Pinpoint the cell where the given text exists, returning its (x, y) midpoint coordinate. 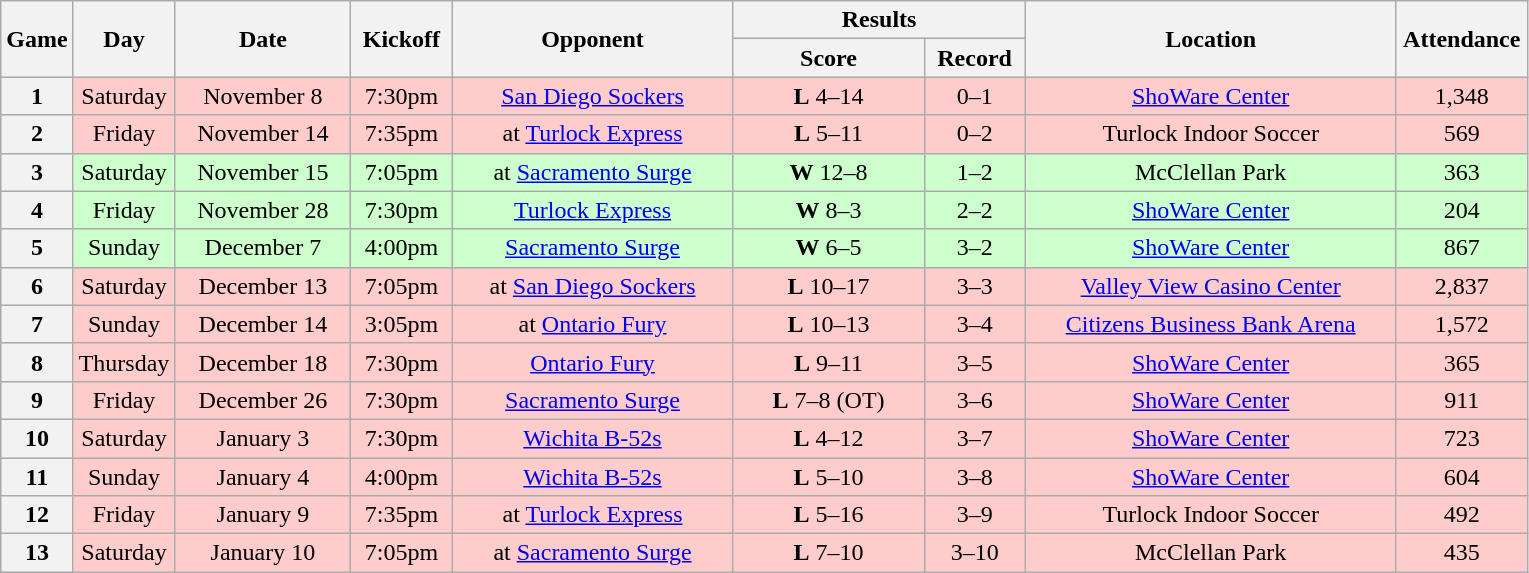
5 (37, 248)
Thursday (124, 362)
3:05pm (402, 324)
W 6–5 (828, 248)
3–5 (974, 362)
L 5–11 (828, 134)
11 (37, 477)
Results (879, 20)
365 (1462, 362)
0–1 (974, 96)
Location (1210, 39)
Citizens Business Bank Arena (1210, 324)
Opponent (592, 39)
911 (1462, 400)
Ontario Fury (592, 362)
2–2 (974, 210)
Score (828, 58)
10 (37, 438)
January 9 (263, 515)
Date (263, 39)
7 (37, 324)
3–7 (974, 438)
3–2 (974, 248)
December 26 (263, 400)
L 5–16 (828, 515)
L 7–10 (828, 553)
November 28 (263, 210)
W 12–8 (828, 172)
4 (37, 210)
December 18 (263, 362)
Valley View Casino Center (1210, 286)
San Diego Sockers (592, 96)
L 10–13 (828, 324)
Attendance (1462, 39)
at San Diego Sockers (592, 286)
L 10–17 (828, 286)
3–10 (974, 553)
January 4 (263, 477)
1 (37, 96)
L 9–11 (828, 362)
435 (1462, 553)
2 (37, 134)
W 8–3 (828, 210)
363 (1462, 172)
Kickoff (402, 39)
3–6 (974, 400)
867 (1462, 248)
3–9 (974, 515)
3–3 (974, 286)
L 7–8 (OT) (828, 400)
November 8 (263, 96)
6 (37, 286)
L 5–10 (828, 477)
13 (37, 553)
3 (37, 172)
8 (37, 362)
at Ontario Fury (592, 324)
723 (1462, 438)
December 14 (263, 324)
Record (974, 58)
Day (124, 39)
1,348 (1462, 96)
January 3 (263, 438)
3–8 (974, 477)
1–2 (974, 172)
569 (1462, 134)
Turlock Express (592, 210)
Game (37, 39)
L 4–14 (828, 96)
1,572 (1462, 324)
January 10 (263, 553)
12 (37, 515)
492 (1462, 515)
L 4–12 (828, 438)
November 14 (263, 134)
204 (1462, 210)
November 15 (263, 172)
9 (37, 400)
3–4 (974, 324)
604 (1462, 477)
December 7 (263, 248)
0–2 (974, 134)
December 13 (263, 286)
2,837 (1462, 286)
